Find where the given text appears and provide that cell's center as [x, y] coordinate. 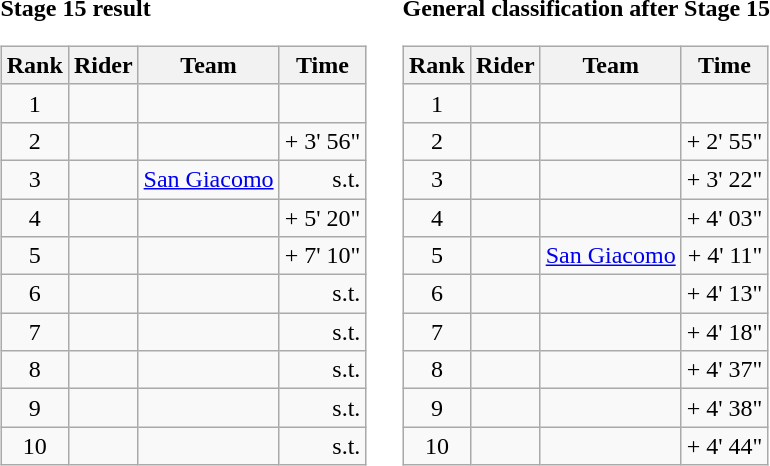
+ 2' 55" [724, 141]
+ 4' 03" [724, 217]
+ 7' 10" [322, 256]
+ 4' 11" [724, 256]
+ 3' 22" [724, 179]
+ 4' 13" [724, 294]
+ 4' 44" [724, 446]
+ 4' 18" [724, 332]
+ 5' 20" [322, 217]
+ 4' 37" [724, 370]
+ 3' 56" [322, 141]
+ 4' 38" [724, 408]
